Return (x, y) of the center of cell containing provided text 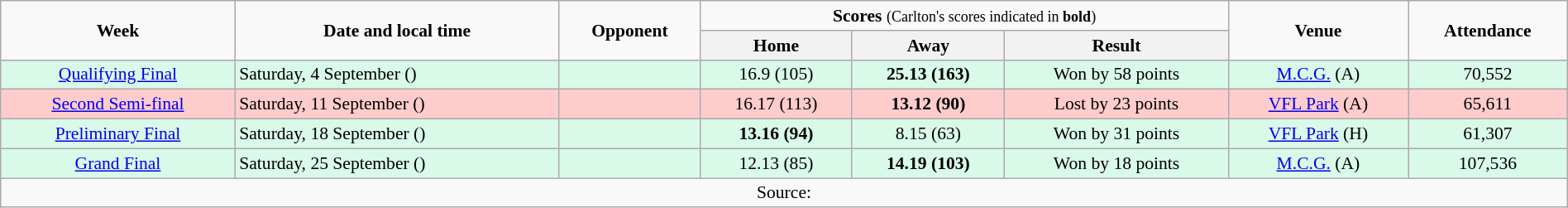
12.13 (85) (776, 163)
VFL Park (A) (1318, 104)
65,611 (1489, 104)
Saturday, 11 September () (397, 104)
Saturday, 25 September () (397, 163)
Away (928, 46)
Opponent (630, 30)
Lost by 23 points (1116, 104)
Second Semi-final (117, 104)
107,536 (1489, 163)
16.17 (113) (776, 104)
Saturday, 18 September () (397, 134)
14.19 (103) (928, 163)
70,552 (1489, 75)
61,307 (1489, 134)
13.16 (94) (776, 134)
Venue (1318, 30)
Qualifying Final (117, 75)
8.15 (63) (928, 134)
Grand Final (117, 163)
Attendance (1489, 30)
Preliminary Final (117, 134)
Won by 18 points (1116, 163)
VFL Park (H) (1318, 134)
Source: (784, 193)
Date and local time (397, 30)
Home (776, 46)
Week (117, 30)
Won by 58 points (1116, 75)
Won by 31 points (1116, 134)
25.13 (163) (928, 75)
Result (1116, 46)
16.9 (105) (776, 75)
Saturday, 4 September () (397, 75)
13.12 (90) (928, 104)
Scores (Carlton's scores indicated in bold) (964, 16)
